Output the [X, Y] coordinate of the center of the cell containing the given text.  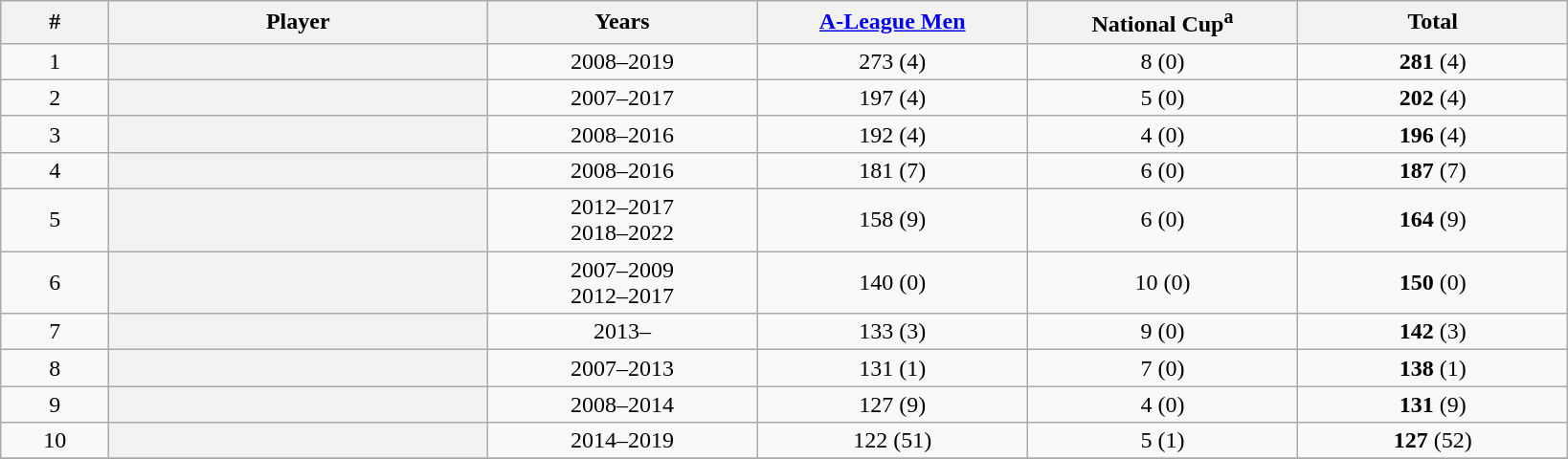
Player [299, 23]
196 (4) [1433, 134]
2008–2014 [622, 404]
192 (4) [892, 134]
140 (0) [892, 283]
2014–2019 [622, 441]
127 (52) [1433, 441]
National Cupa [1162, 23]
2008–2019 [622, 61]
5 (1) [1162, 441]
9 (0) [1162, 332]
8 (0) [1162, 61]
Total [1433, 23]
8 [56, 368]
10 [56, 441]
131 (9) [1433, 404]
9 [56, 404]
164 (9) [1433, 220]
138 (1) [1433, 368]
181 (7) [892, 170]
281 (4) [1433, 61]
10 (0) [1162, 283]
122 (51) [892, 441]
127 (9) [892, 404]
7 [56, 332]
5 (0) [1162, 98]
187 (7) [1433, 170]
4 [56, 170]
2007–2017 [622, 98]
7 (0) [1162, 368]
2007–20092012–2017 [622, 283]
# [56, 23]
2007–2013 [622, 368]
Years [622, 23]
133 (3) [892, 332]
131 (1) [892, 368]
A-League Men [892, 23]
6 [56, 283]
2012–20172018–2022 [622, 220]
3 [56, 134]
2013– [622, 332]
158 (9) [892, 220]
202 (4) [1433, 98]
197 (4) [892, 98]
142 (3) [1433, 332]
273 (4) [892, 61]
2 [56, 98]
1 [56, 61]
150 (0) [1433, 283]
5 [56, 220]
